Pinpoint the cell where the given text exists, returning its [X, Y] midpoint coordinate. 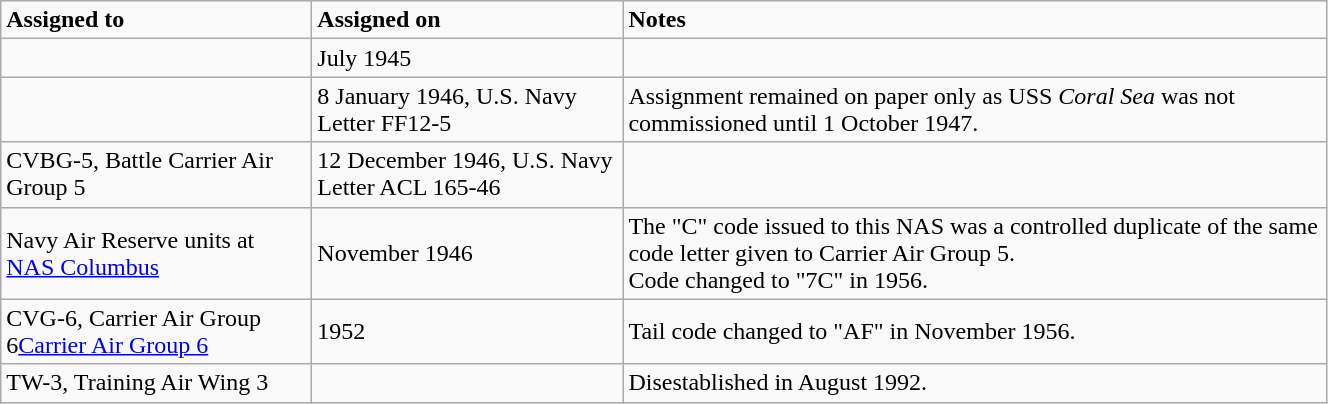
CVBG-5, Battle Carrier Air Group 5 [156, 174]
November 1946 [468, 253]
8 January 1946, U.S. Navy Letter FF12-5 [468, 110]
1952 [468, 332]
Notes [975, 20]
CVG-6, Carrier Air Group 6Carrier Air Group 6 [156, 332]
Assigned on [468, 20]
Disestablished in August 1992. [975, 383]
Navy Air Reserve units at NAS Columbus [156, 253]
TW-3, Training Air Wing 3 [156, 383]
The "C" code issued to this NAS was a controlled duplicate of the same code letter given to Carrier Air Group 5.Code changed to "7C" in 1956. [975, 253]
Assignment remained on paper only as USS Coral Sea was not commissioned until 1 October 1947. [975, 110]
July 1945 [468, 58]
Assigned to [156, 20]
12 December 1946, U.S. Navy Letter ACL 165-46 [468, 174]
Tail code changed to "AF" in November 1956. [975, 332]
